Identify which cell holds the provided text, then report its (x, y) central coordinate. 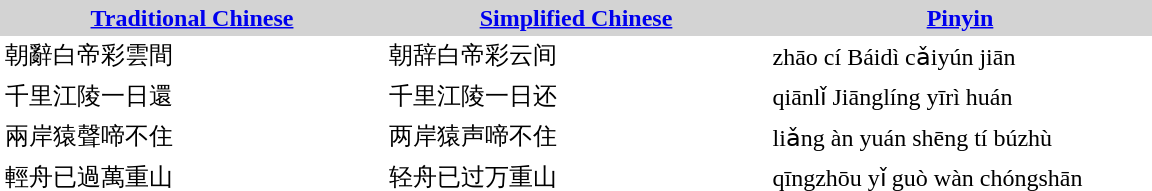
liǎng àn yuán shēng tí búzhù (960, 137)
兩岸猿聲啼不住 (192, 137)
zhāo cí Báidì cǎiyún jiān (960, 56)
Traditional Chinese (192, 18)
朝辭白帝彩雲間 (192, 56)
Simplified Chinese (576, 18)
Pinyin (960, 18)
千里江陵一日还 (576, 96)
朝辞白帝彩云间 (576, 56)
两岸猿声啼不住 (576, 137)
千里江陵一日還 (192, 96)
qiānlǐ Jiānglíng yīrì huán (960, 96)
